Identify which cell holds the provided text, then report its [x, y] central coordinate. 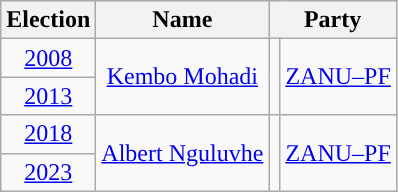
2023 [48, 172]
Party [332, 20]
Name [182, 20]
2013 [48, 96]
Kembo Mohadi [182, 77]
2018 [48, 134]
Albert Nguluvhe [182, 153]
2008 [48, 58]
Election [48, 20]
